Determine the (X, Y) coordinate at the center of the cell enclosing the given text.  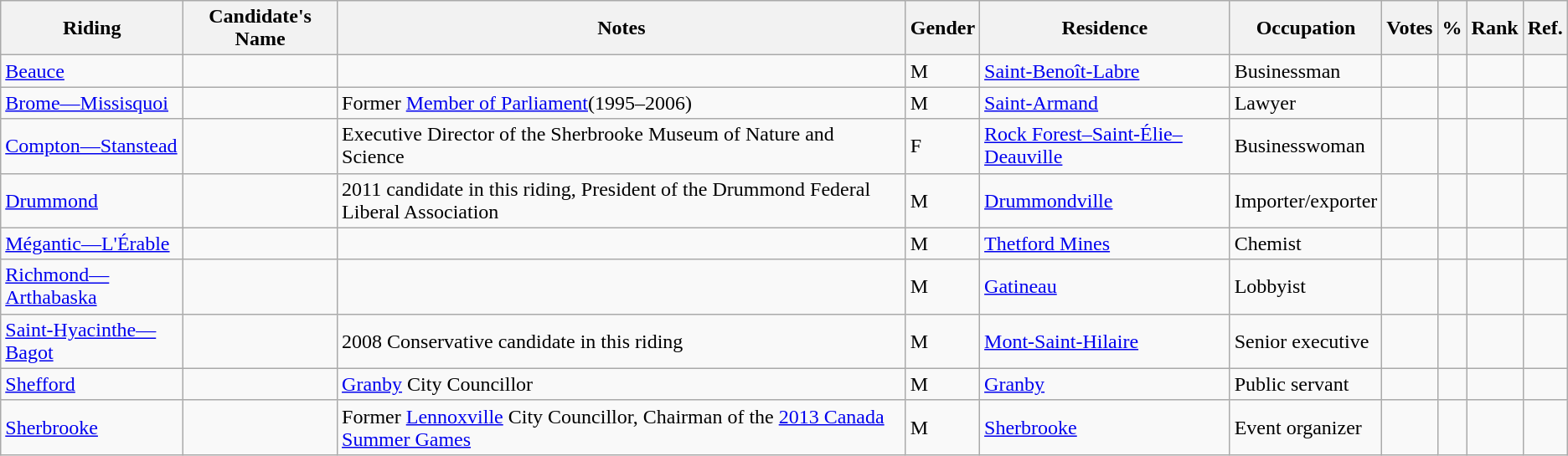
Shefford (92, 384)
Notes (622, 28)
Importer/exporter (1306, 201)
Rock Forest–Saint-Élie–Deauville (1106, 146)
2011 candidate in this riding, President of the Drummond Federal Liberal Association (622, 201)
Ref. (1545, 28)
Mont-Saint-Hilaire (1106, 341)
Votes (1410, 28)
Lobbyist (1306, 286)
Businessman (1306, 71)
Public servant (1306, 384)
Saint-Armand (1106, 103)
Candidate's Name (260, 28)
Drummond (92, 201)
Gender (942, 28)
Granby (1106, 384)
Occupation (1306, 28)
2008 Conservative candidate in this riding (622, 341)
Lawyer (1306, 103)
% (1452, 28)
Riding (92, 28)
Businesswoman (1306, 146)
Rank (1494, 28)
Event organizer (1306, 427)
F (942, 146)
Drummondville (1106, 201)
Former Lennoxville City Councillor, Chairman of the 2013 Canada Summer Games (622, 427)
Residence (1106, 28)
Executive Director of the Sherbrooke Museum of Nature and Science (622, 146)
Gatineau (1106, 286)
Compton—Stanstead (92, 146)
Mégantic—L'Érable (92, 243)
Beauce (92, 71)
Former Member of Parliament(1995–2006) (622, 103)
Chemist (1306, 243)
Saint-Hyacinthe—Bagot (92, 341)
Granby City Councillor (622, 384)
Senior executive (1306, 341)
Brome—Missisquoi (92, 103)
Saint-Benoît-Labre (1106, 71)
Thetford Mines (1106, 243)
Richmond—Arthabaska (92, 286)
